Return (x, y) of the center of cell containing provided text 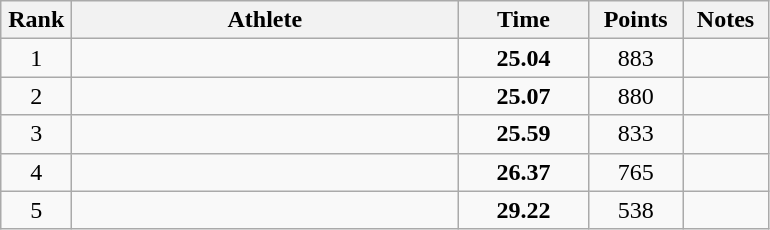
5 (36, 210)
Time (524, 20)
Notes (725, 20)
25.07 (524, 96)
833 (636, 134)
538 (636, 210)
765 (636, 172)
25.04 (524, 58)
1 (36, 58)
2 (36, 96)
Rank (36, 20)
3 (36, 134)
25.59 (524, 134)
883 (636, 58)
29.22 (524, 210)
Athlete (265, 20)
4 (36, 172)
880 (636, 96)
26.37 (524, 172)
Points (636, 20)
